Locate the cell with the specified text and output its [X, Y] center coordinate. 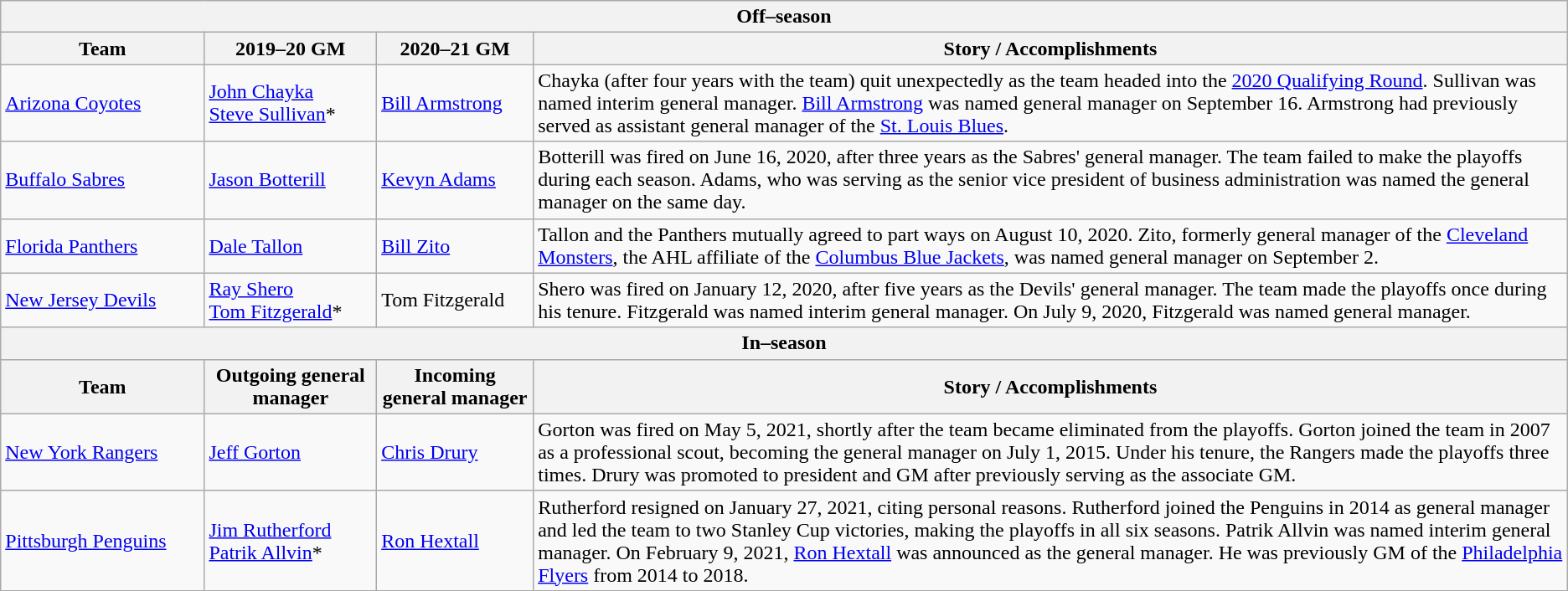
New York Rangers [102, 452]
Ron Hextall [456, 541]
Buffalo Sabres [102, 180]
Jason Botterill [291, 180]
Jim RutherfordPatrik Allvin* [291, 541]
Florida Panthers [102, 246]
Bill Zito [456, 246]
New Jersey Devils [102, 300]
Chris Drury [456, 452]
Off–season [784, 17]
In–season [784, 343]
Outgoing general manager [291, 387]
John ChaykaSteve Sullivan* [291, 103]
Arizona Coyotes [102, 103]
Dale Tallon [291, 246]
Incoming general manager [456, 387]
2020–21 GM [456, 49]
Pittsburgh Penguins [102, 541]
Tom Fitzgerald [456, 300]
2019–20 GM [291, 49]
Jeff Gorton [291, 452]
Ray SheroTom Fitzgerald* [291, 300]
Kevyn Adams [456, 180]
Bill Armstrong [456, 103]
